Return the (x, y) coordinate for the center point of the cell that contains the specified text.  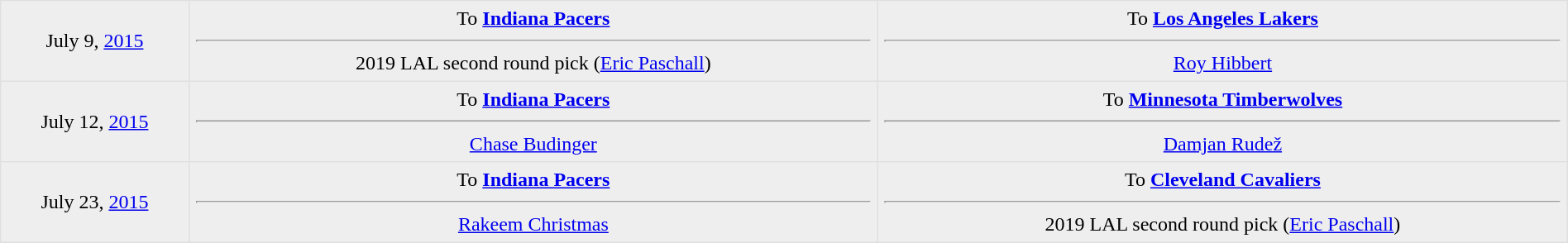
To Minnesota TimberwolvesDamjan Rudež (1223, 121)
To Cleveland Cavaliers2019 LAL second round pick (Eric Paschall) (1223, 202)
To Indiana Pacers2019 LAL second round pick (Eric Paschall) (533, 41)
To Indiana PacersRakeem Christmas (533, 202)
July 23, 2015 (94, 202)
To Los Angeles LakersRoy Hibbert (1223, 41)
To Indiana PacersChase Budinger (533, 121)
July 12, 2015 (94, 121)
July 9, 2015 (94, 41)
